Return the (x, y) coordinate for the center point of the cell that contains the specified text.  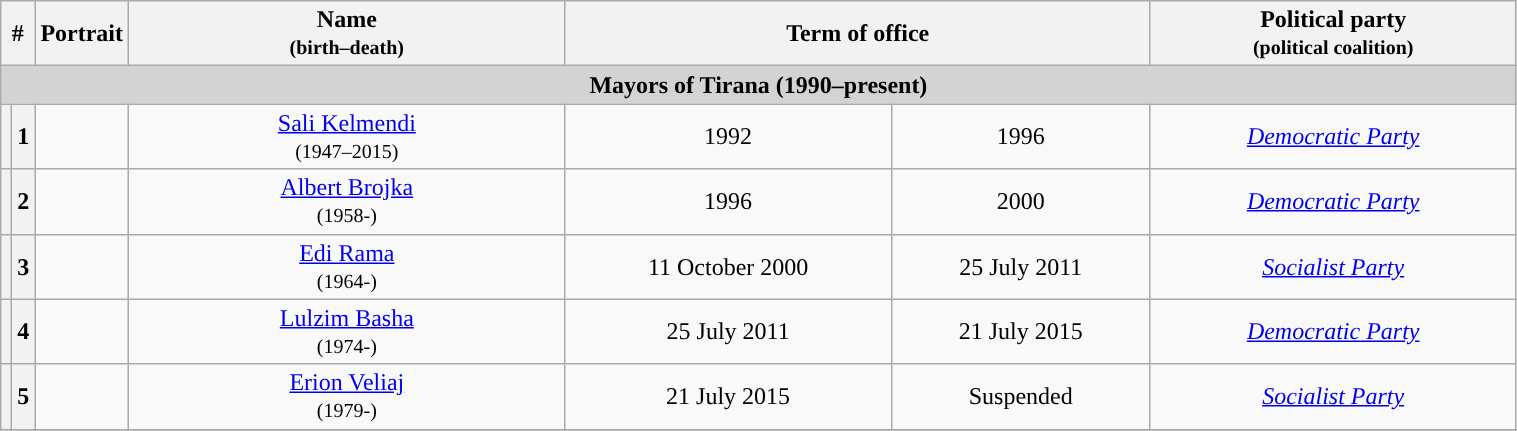
Erion Veliaj(1979-) (348, 396)
2000 (1020, 202)
Edi Rama(1964-) (348, 266)
5 (24, 396)
Political party(political coalition) (1333, 34)
11 October 2000 (728, 266)
Sali Kelmendi(1947–2015) (348, 136)
# (18, 34)
Suspended (1020, 396)
Albert Brojka(1958-) (348, 202)
Portrait (82, 34)
4 (24, 332)
2 (24, 202)
Term of office (858, 34)
Name(birth–death) (348, 34)
Lulzim Basha(1974-) (348, 332)
1992 (728, 136)
1 (24, 136)
Mayors of Tirana (1990–present) (758, 85)
3 (24, 266)
